From the cell containing the given text, extract its center point as (X, Y) coordinate. 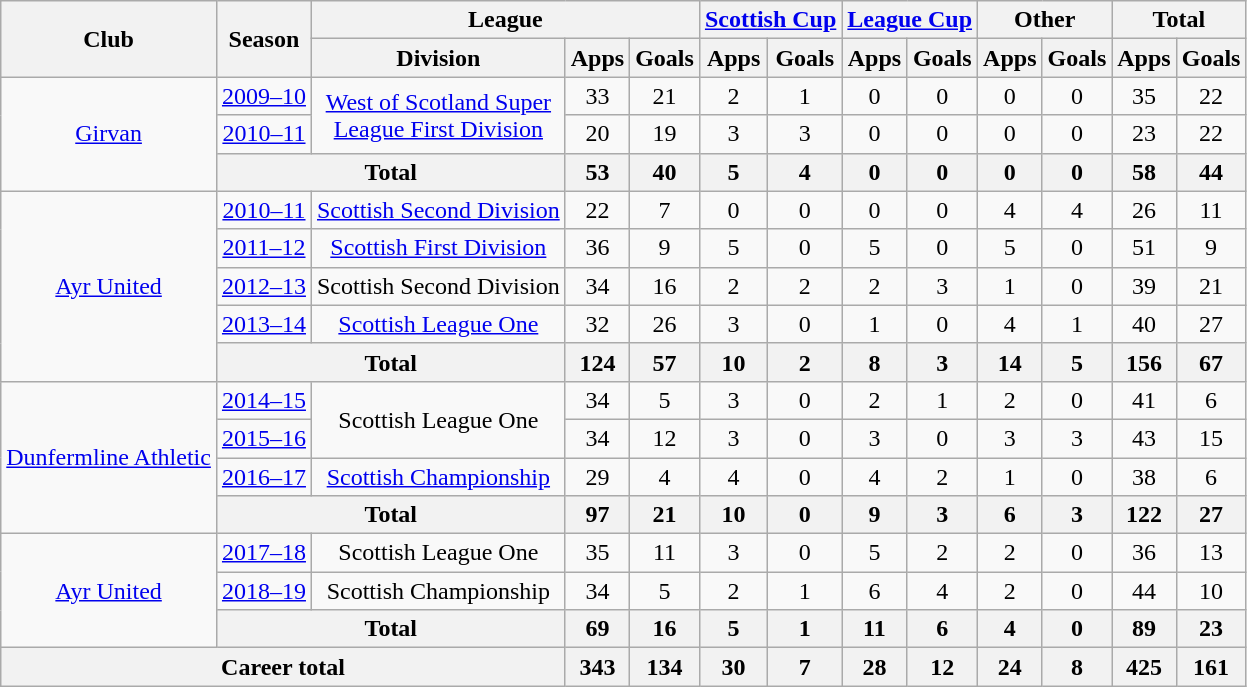
2013–14 (264, 324)
39 (1144, 286)
13 (1211, 553)
32 (597, 324)
30 (733, 667)
97 (597, 515)
343 (597, 667)
89 (1144, 629)
122 (1144, 515)
2014–15 (264, 400)
58 (1144, 172)
Dunfermline Athletic (109, 457)
156 (1144, 362)
53 (597, 172)
124 (597, 362)
38 (1144, 477)
Division (438, 58)
20 (597, 134)
Scottish Cup (770, 20)
161 (1211, 667)
14 (1010, 362)
2012–13 (264, 286)
67 (1211, 362)
2016–17 (264, 477)
2018–19 (264, 591)
15 (1211, 438)
425 (1144, 667)
Girvan (109, 134)
2009–10 (264, 96)
43 (1144, 438)
2017–18 (264, 553)
29 (597, 477)
57 (665, 362)
28 (874, 667)
134 (665, 667)
2015–16 (264, 438)
33 (597, 96)
Career total (283, 667)
League Cup (910, 20)
2011–12 (264, 248)
Club (109, 39)
41 (1144, 400)
Season (264, 39)
24 (1010, 667)
West of Scotland SuperLeague First Division (438, 115)
69 (597, 629)
Scottish First Division (438, 248)
Other (1045, 20)
19 (665, 134)
League (505, 20)
51 (1144, 248)
